Scan for the cell matching the given text and deliver its (x, y) coordinate at center. 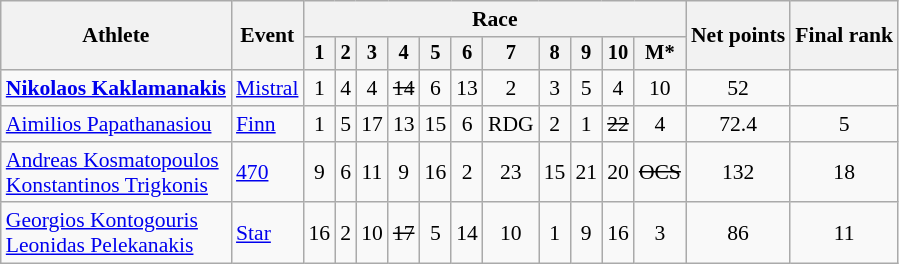
Aimilios Papathanasiou (116, 124)
21 (586, 172)
Event (267, 36)
20 (618, 172)
52 (738, 88)
Georgios KontogourisLeonidas Pelekanakis (116, 234)
23 (511, 172)
Athlete (116, 36)
RDG (511, 124)
M* (660, 54)
22 (618, 124)
Star (267, 234)
Mistral (267, 88)
132 (738, 172)
18 (844, 172)
86 (738, 234)
470 (267, 172)
Final rank (844, 36)
Andreas KosmatopoulosKonstantinos Trigkonis (116, 172)
8 (555, 54)
Finn (267, 124)
Race (494, 19)
Nikolaos Kaklamanakis (116, 88)
72.4 (738, 124)
Net points (738, 36)
7 (511, 54)
OCS (660, 172)
